Determine the [X, Y] coordinate at the center of the cell enclosing the given text.  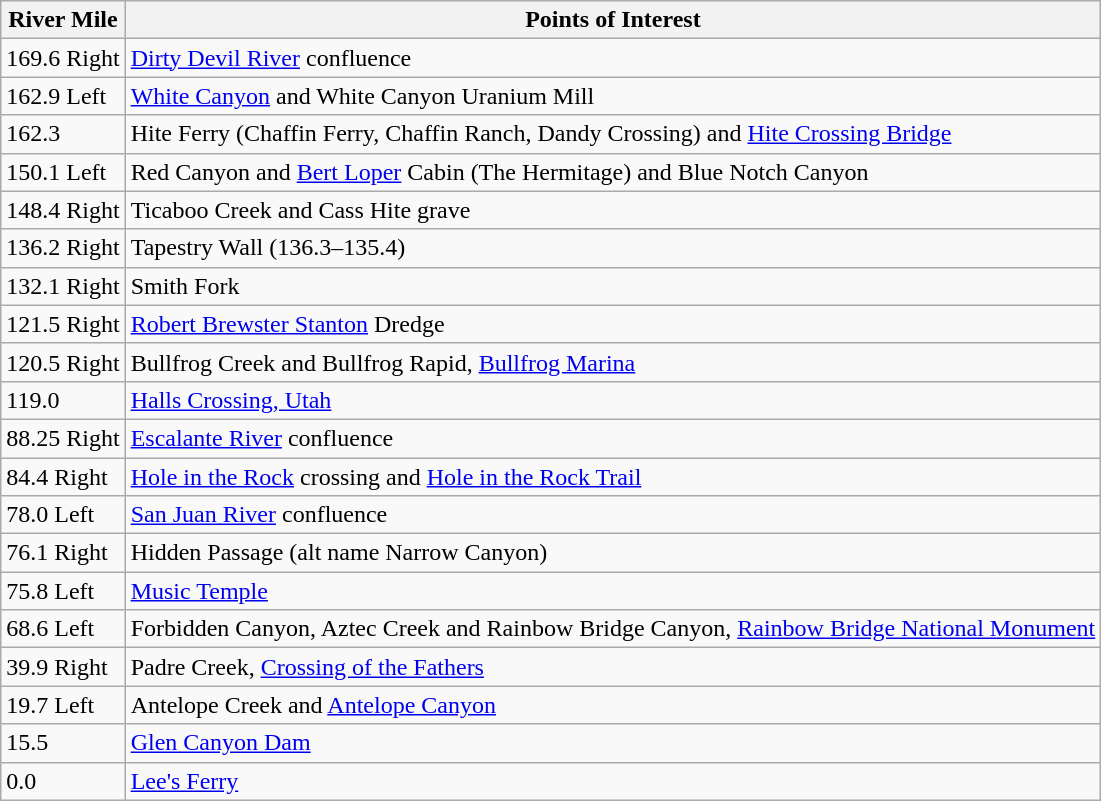
Red Canyon and Bert Loper Cabin (The Hermitage) and Blue Notch Canyon [613, 172]
Hidden Passage (alt name Narrow Canyon) [613, 553]
Glen Canyon Dam [613, 743]
119.0 [63, 400]
39.9 Right [63, 667]
132.1 Right [63, 286]
19.7 Left [63, 705]
76.1 Right [63, 553]
Padre Creek, Crossing of the Fathers [613, 667]
84.4 Right [63, 477]
75.8 Left [63, 591]
Smith Fork [613, 286]
15.5 [63, 743]
148.4 Right [63, 210]
162.9 Left [63, 96]
White Canyon and White Canyon Uranium Mill [613, 96]
121.5 Right [63, 324]
Music Temple [613, 591]
Lee's Ferry [613, 781]
Dirty Devil River confluence [613, 58]
78.0 Left [63, 515]
Hite Ferry (Chaffin Ferry, Chaffin Ranch, Dandy Crossing) and Hite Crossing Bridge [613, 134]
136.2 Right [63, 248]
Forbidden Canyon, Aztec Creek and Rainbow Bridge Canyon, Rainbow Bridge National Monument [613, 629]
120.5 Right [63, 362]
Tapestry Wall (136.3–135.4) [613, 248]
150.1 Left [63, 172]
Hole in the Rock crossing and Hole in the Rock Trail [613, 477]
88.25 Right [63, 438]
Points of Interest [613, 20]
Bullfrog Creek and Bullfrog Rapid, Bullfrog Marina [613, 362]
0.0 [63, 781]
Antelope Creek and Antelope Canyon [613, 705]
Halls Crossing, Utah [613, 400]
162.3 [63, 134]
Robert Brewster Stanton Dredge [613, 324]
San Juan River confluence [613, 515]
River Mile [63, 20]
Ticaboo Creek and Cass Hite grave [613, 210]
169.6 Right [63, 58]
68.6 Left [63, 629]
Escalante River confluence [613, 438]
